Determine the [x, y] coordinate at the center of the cell enclosing the given text.  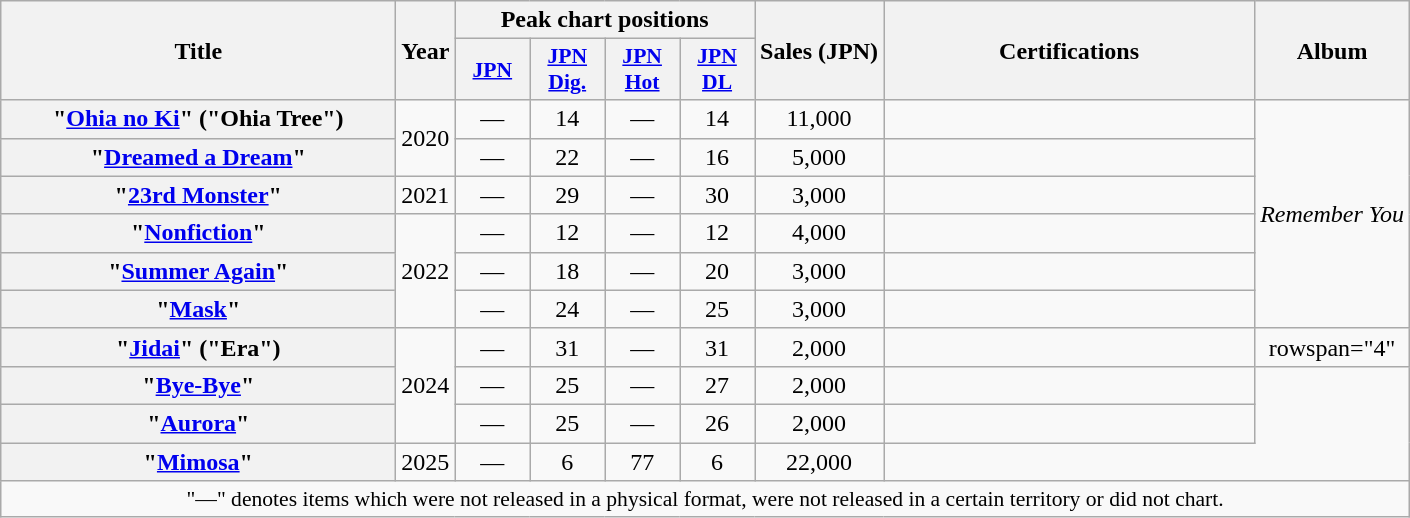
22 [568, 157]
2022 [426, 271]
2024 [426, 385]
22,000 [818, 461]
29 [568, 195]
JPN Dig. [568, 70]
Remember You [1332, 214]
JPN Hot [642, 70]
11,000 [818, 119]
"Aurora" [198, 423]
30 [718, 195]
Sales (JPN) [818, 50]
"23rd Monster" [198, 195]
JPN DL [718, 70]
"Nonfiction" [198, 233]
5,000 [818, 157]
2021 [426, 195]
"Ohia no Ki" ("Ohia Tree") [198, 119]
16 [718, 157]
Year [426, 50]
20 [718, 271]
JPN [492, 70]
2020 [426, 138]
Title [198, 50]
"—" denotes items which were not released in a physical format, were not released in a certain territory or did not chart. [706, 499]
Peak chart positions [605, 20]
26 [718, 423]
"Bye-Bye" [198, 385]
Album [1332, 50]
"Dreamed a Dream" [198, 157]
77 [642, 461]
4,000 [818, 233]
27 [718, 385]
"Mask" [198, 309]
2025 [426, 461]
24 [568, 309]
Certifications [1070, 50]
"Summer Again" [198, 271]
"Jidai" ("Era") [198, 347]
"Mimosa" [198, 461]
rowspan="4" [1332, 347]
18 [568, 271]
